Capture the cell that displays the provided text and extract its (x, y) central coordinate. 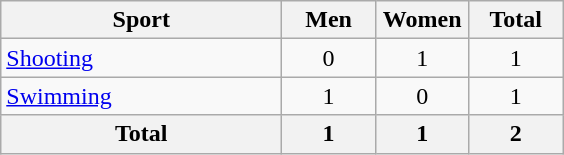
Sport (142, 20)
Shooting (142, 58)
2 (516, 134)
Swimming (142, 96)
Women (422, 20)
Men (329, 20)
